From the cell containing the given text, extract its center point as [x, y] coordinate. 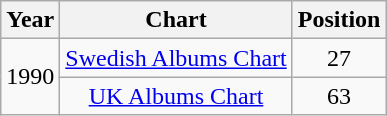
1990 [30, 77]
63 [339, 96]
27 [339, 58]
UK Albums Chart [176, 96]
Position [339, 20]
Swedish Albums Chart [176, 58]
Chart [176, 20]
Year [30, 20]
